Locate the cell with the specified text and output its (x, y) center coordinate. 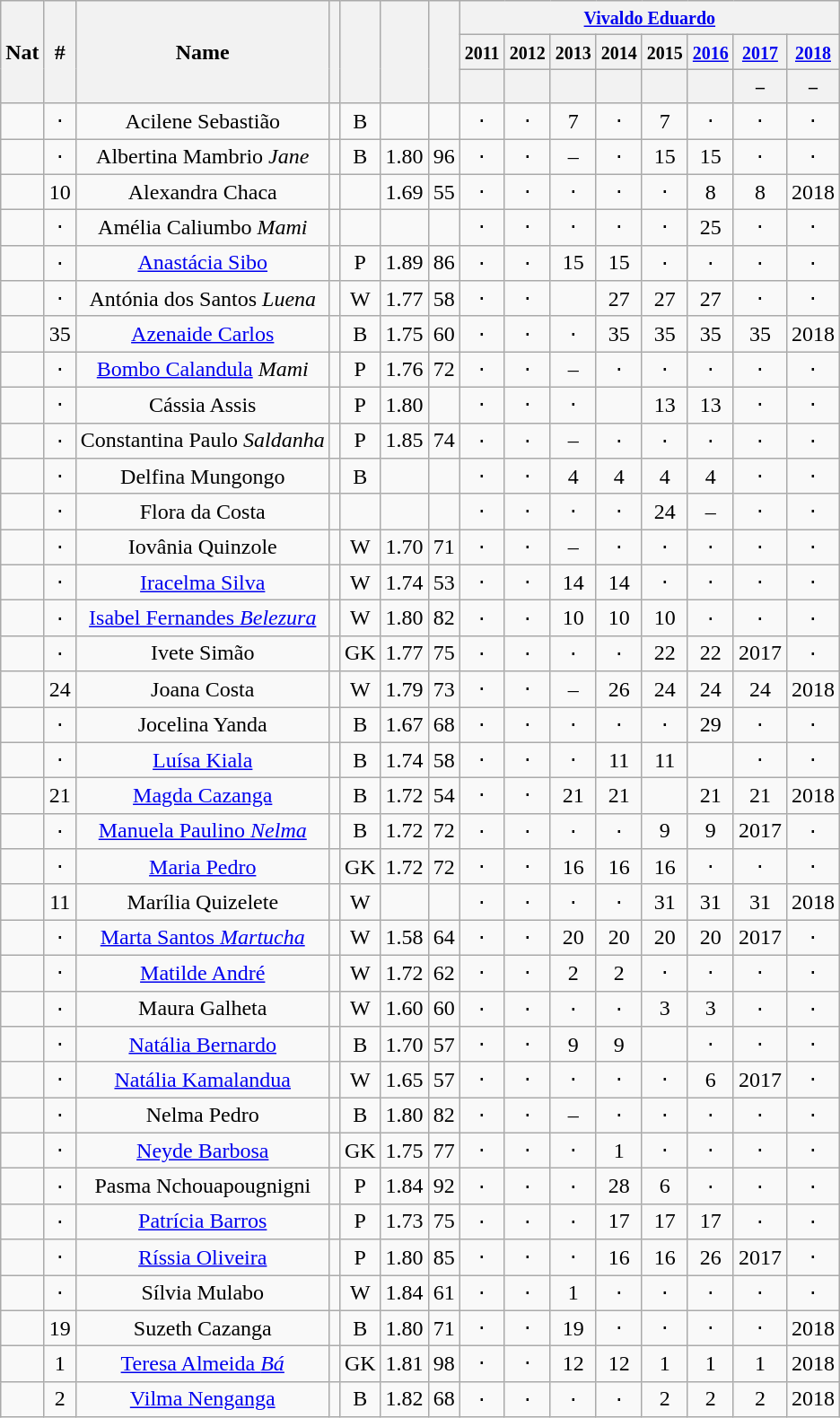
Ivete Simão (203, 653)
Patrícia Barros (203, 1221)
Cássia Assis (203, 405)
1.58 (404, 938)
Constantina Paulo Saldanha (203, 441)
Matilde André (203, 973)
2015 (664, 52)
2012 (528, 52)
73 (443, 689)
Natália Bernardo (203, 1045)
Nat (22, 52)
Iracelma Silva (203, 582)
Pasma Nchouapougnigni (203, 1186)
28 (619, 1186)
Jocelina Yanda (203, 725)
1.79 (404, 689)
53 (443, 582)
Teresa Almeida Bá (203, 1364)
61 (443, 1292)
1.60 (404, 1009)
25 (711, 228)
96 (443, 156)
2011 (482, 52)
Marta Santos Martucha (203, 938)
1.67 (404, 725)
74 (443, 441)
64 (443, 938)
2016 (711, 52)
92 (443, 1186)
Vivaldo Eduardo (650, 18)
Manuela Paulino Nelma (203, 831)
1.76 (404, 370)
Nelma Pedro (203, 1116)
Antónia dos Santos Luena (203, 299)
Vilma Nenganga (203, 1399)
54 (443, 796)
Flora da Costa (203, 512)
Albertina Mambrio Jane (203, 156)
1.81 (404, 1364)
1.73 (404, 1221)
Delfina Mungongo (203, 477)
Anastácia Sibo (203, 263)
98 (443, 1364)
2013 (573, 52)
Alexandra Chaca (203, 192)
Natália Kamalandua (203, 1080)
55 (443, 192)
29 (711, 725)
Luísa Kiala (203, 760)
Sílvia Mulabo (203, 1292)
62 (443, 973)
Bombo Calandula Mami (203, 370)
Joana Costa (203, 689)
Iovânia Quinzole (203, 547)
Maura Galheta (203, 1009)
Azenaide Carlos (203, 334)
# (59, 52)
86 (443, 263)
1.85 (404, 441)
Amélia Caliumbo Mami (203, 228)
1.82 (404, 1399)
Magda Cazanga (203, 796)
Marília Quizelete (203, 902)
1.89 (404, 263)
85 (443, 1257)
Ríssia Oliveira (203, 1257)
Maria Pedro (203, 867)
Neyde Barbosa (203, 1151)
2014 (619, 52)
Name (203, 52)
77 (443, 1151)
Suzeth Cazanga (203, 1328)
1.69 (404, 192)
Acilene Sebastião (203, 121)
Isabel Fernandes Belezura (203, 618)
1.65 (404, 1080)
